Search for the cell housing the specified text and yield its (X, Y) center coordinate. 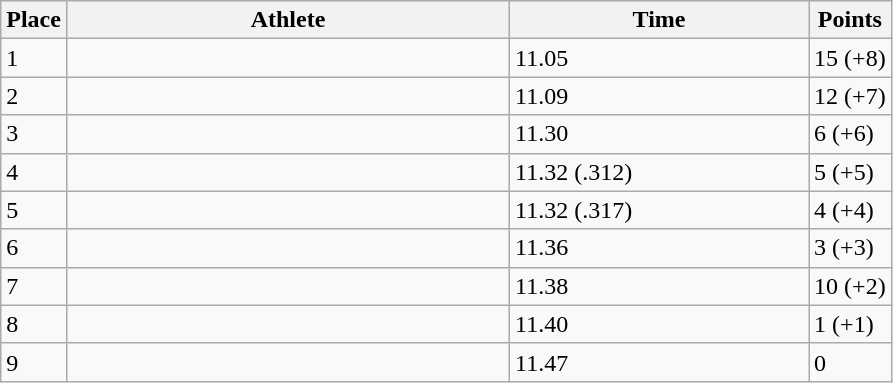
11.40 (660, 324)
8 (34, 324)
11.05 (660, 58)
15 (+8) (850, 58)
Place (34, 20)
9 (34, 362)
5 (34, 210)
3 (+3) (850, 248)
11.47 (660, 362)
11.32 (.317) (660, 210)
Athlete (288, 20)
11.09 (660, 96)
11.36 (660, 248)
4 (34, 172)
11.38 (660, 286)
1 (34, 58)
7 (34, 286)
11.30 (660, 134)
12 (+7) (850, 96)
3 (34, 134)
5 (+5) (850, 172)
2 (34, 96)
Time (660, 20)
6 (+6) (850, 134)
10 (+2) (850, 286)
1 (+1) (850, 324)
6 (34, 248)
Points (850, 20)
0 (850, 362)
4 (+4) (850, 210)
11.32 (.312) (660, 172)
